Locate the cell with the specified text and output its [X, Y] center coordinate. 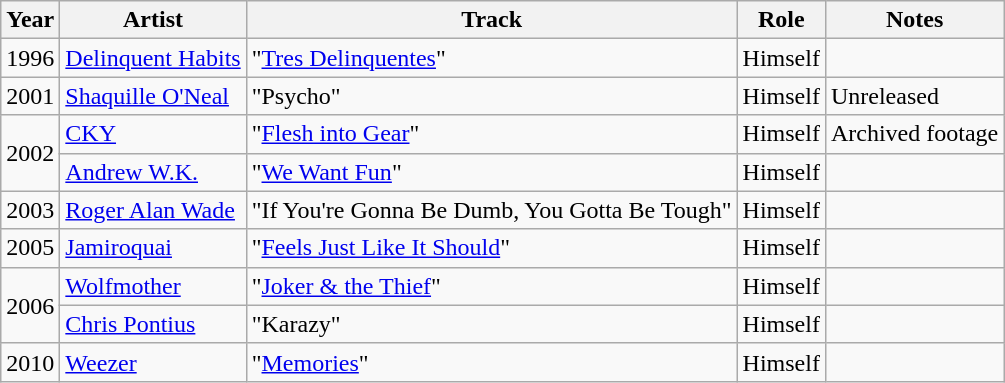
Andrew W.K. [153, 172]
Notes [914, 20]
Wolfmother [153, 286]
"Joker & the Thief" [492, 286]
Chris Pontius [153, 324]
2005 [30, 248]
2001 [30, 96]
Weezer [153, 362]
Track [492, 20]
Delinquent Habits [153, 58]
Archived footage [914, 134]
CKY [153, 134]
"Flesh into Gear" [492, 134]
Artist [153, 20]
"We Want Fun" [492, 172]
Role [781, 20]
Unreleased [914, 96]
1996 [30, 58]
"Feels Just Like It Should" [492, 248]
"Memories" [492, 362]
"Karazy" [492, 324]
"Tres Delinquentes" [492, 58]
Shaquille O'Neal [153, 96]
"Psycho" [492, 96]
2002 [30, 153]
Jamiroquai [153, 248]
Roger Alan Wade [153, 210]
2010 [30, 362]
2003 [30, 210]
Year [30, 20]
2006 [30, 305]
"If You're Gonna Be Dumb, You Gotta Be Tough" [492, 210]
